For the text-containing cell, return its midpoint in [x, y] coordinate format. 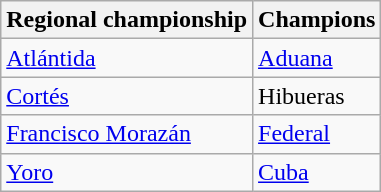
Atlántida [127, 58]
Francisco Morazán [127, 134]
Hibueras [317, 96]
Cuba [317, 172]
Regional championship [127, 20]
Yoro [127, 172]
Cortés [127, 96]
Champions [317, 20]
Federal [317, 134]
Aduana [317, 58]
